Scan for the cell matching the given text and deliver its (x, y) coordinate at center. 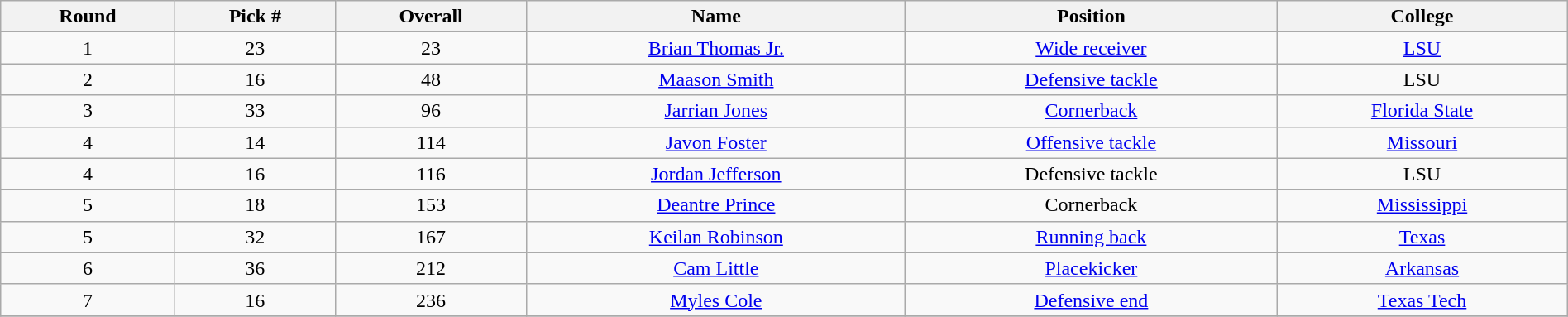
Deantre Prince (716, 205)
Jarrian Jones (716, 111)
Javon Foster (716, 142)
3 (88, 111)
Myles Cole (716, 300)
Cam Little (716, 268)
Defensive end (1092, 300)
236 (432, 300)
6 (88, 268)
1 (88, 48)
2 (88, 79)
167 (432, 237)
College (1422, 17)
96 (432, 111)
Name (716, 17)
Brian Thomas Jr. (716, 48)
114 (432, 142)
Texas Tech (1422, 300)
33 (255, 111)
116 (432, 174)
Offensive tackle (1092, 142)
Wide receiver (1092, 48)
32 (255, 237)
Running back (1092, 237)
Round (88, 17)
48 (432, 79)
Florida State (1422, 111)
Arkansas (1422, 268)
18 (255, 205)
212 (432, 268)
Keilan Robinson (716, 237)
7 (88, 300)
Overall (432, 17)
Maason Smith (716, 79)
Missouri (1422, 142)
Placekicker (1092, 268)
Texas (1422, 237)
Pick # (255, 17)
Position (1092, 17)
14 (255, 142)
153 (432, 205)
36 (255, 268)
Mississippi (1422, 205)
Jordan Jefferson (716, 174)
